Return [x, y] of the center of cell containing provided text 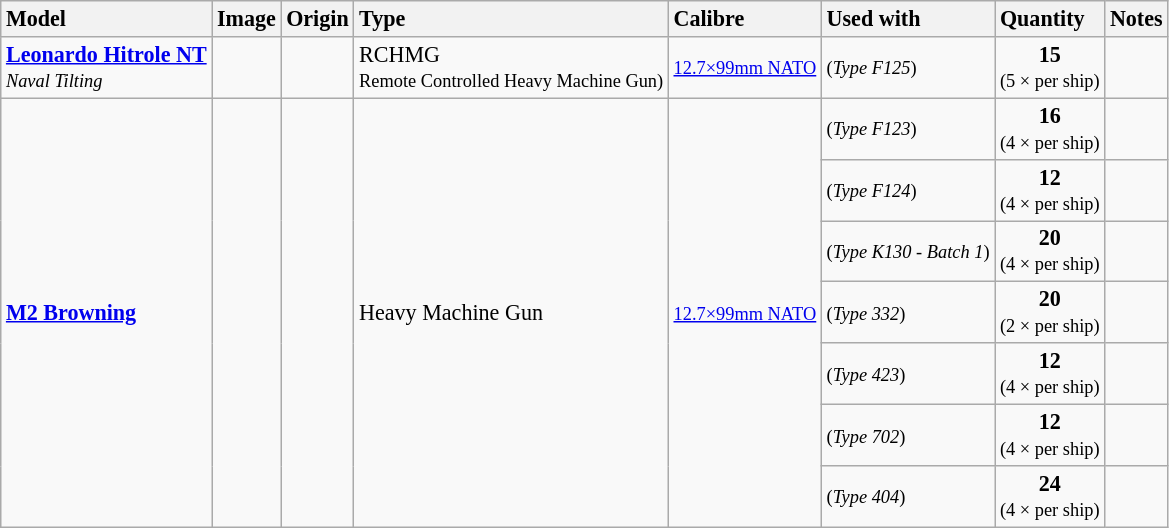
M2 Browning [106, 312]
(Type 702) [908, 434]
(Type 332) [908, 312]
Leonardo Hitrole NTNaval Tilting [106, 66]
(Type K130 - Batch 1) [908, 250]
Image [246, 18]
Used with [908, 18]
15(5 × per ship) [1050, 66]
20(4 × per ship) [1050, 250]
Notes [1136, 18]
Heavy Machine Gun [511, 312]
Quantity [1050, 18]
24(4 × per ship) [1050, 496]
Origin [318, 18]
Calibre [744, 18]
16(4 × per ship) [1050, 128]
(Type 423) [908, 374]
(Type F123) [908, 128]
(Type F125) [908, 66]
Type [511, 18]
(Type 404) [908, 496]
(Type F124) [908, 190]
20(2 × per ship) [1050, 312]
RCHMGRemote Controlled Heavy Machine Gun) [511, 66]
Model [106, 18]
